Extract the [x, y] coordinate from the center of the cell holding the provided text.  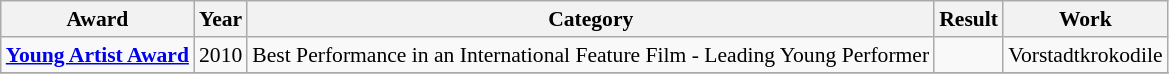
Best Performance in an International Feature Film - Leading Young Performer [590, 55]
Year [220, 19]
Category [590, 19]
Vorstadtkrokodile [1085, 55]
Award [98, 19]
Young Artist Award [98, 55]
Work [1085, 19]
2010 [220, 55]
Result [968, 19]
